Search for the cell housing the specified text and yield its [x, y] center coordinate. 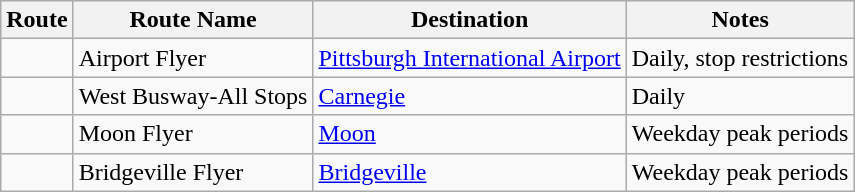
West Busway-All Stops [193, 96]
Notes [740, 20]
Route Name [193, 20]
Destination [470, 20]
Moon [470, 134]
Airport Flyer [193, 58]
Moon Flyer [193, 134]
Daily, stop restrictions [740, 58]
Daily [740, 96]
Carnegie [470, 96]
Bridgeville Flyer [193, 172]
Bridgeville [470, 172]
Pittsburgh International Airport [470, 58]
Route [37, 20]
